Locate the cell with the specified text and output its [x, y] center coordinate. 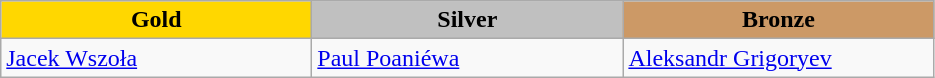
Aleksandr Grigoryev [778, 58]
Bronze [778, 20]
Gold [156, 20]
Jacek Wszoła [156, 58]
Paul Poaniéwa [468, 58]
Silver [468, 20]
